For the text-containing cell, return its midpoint in (X, Y) coordinate format. 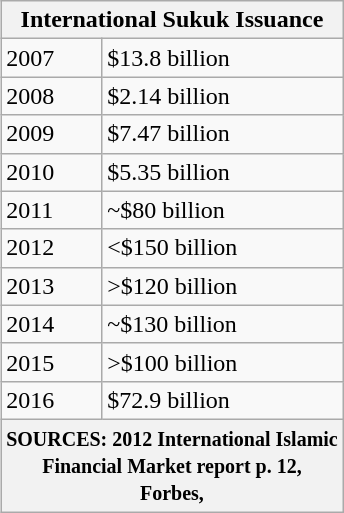
International Sukuk Issuance (172, 20)
>$120 billion (223, 286)
2011 (52, 210)
<$150 billion (223, 248)
~$130 billion (223, 324)
2008 (52, 96)
$2.14 billion (223, 96)
>$100 billion (223, 362)
$13.8 billion (223, 58)
2012 (52, 248)
~$80 billion (223, 210)
SOURCES: 2012 International Islamic Financial Market report p. 12, Forbes, (172, 465)
$72.9 billion (223, 400)
2014 (52, 324)
2009 (52, 134)
2013 (52, 286)
2015 (52, 362)
2007 (52, 58)
$7.47 billion (223, 134)
$5.35 billion (223, 172)
2016 (52, 400)
2010 (52, 172)
